From the cell containing the given text, extract its center point as [x, y] coordinate. 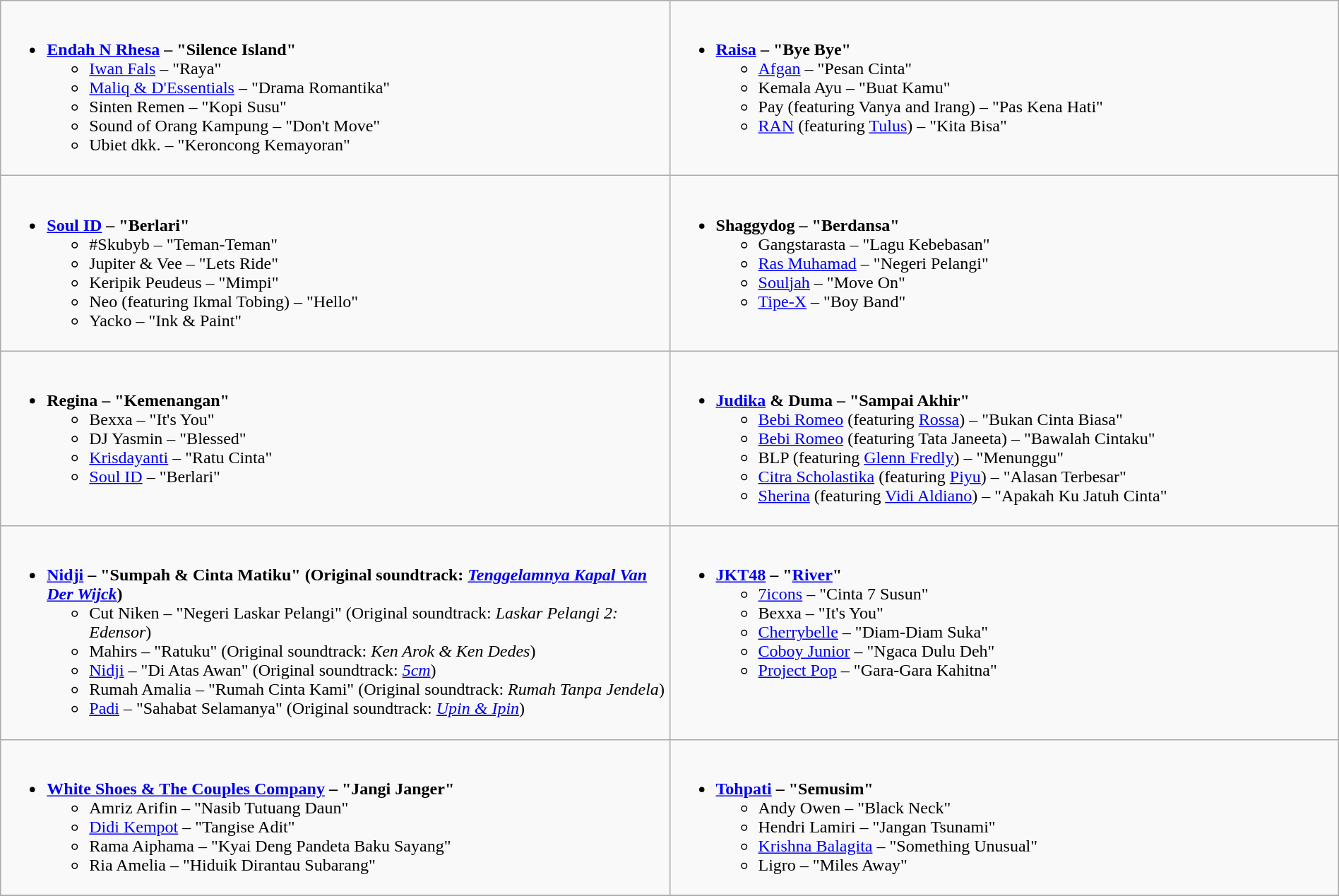
Shaggydog – "Berdansa"Gangstarasta – "Lagu Kebebasan"Ras Muhamad – "Negeri Pelangi"Souljah – "Move On"Tipe-X – "Boy Band" [1004, 263]
Tohpati – "Semusim"Andy Owen – "Black Neck"Hendri Lamiri – "Jangan Tsunami"Krishna Balagita – "Something Unusual"Ligro – "Miles Away" [1004, 818]
Raisa – "Bye Bye"Afgan – "Pesan Cinta"Kemala Ayu – "Buat Kamu"Pay (featuring Vanya and Irang) – "Pas Kena Hati"RAN (featuring Tulus) – "Kita Bisa" [1004, 88]
Regina – "Kemenangan"Bexxa – "It's You"DJ Yasmin – "Blessed"Krisdayanti – "Ratu Cinta"Soul ID – "Berlari" [335, 438]
